Pinpoint the cell where the given text exists, returning its (x, y) midpoint coordinate. 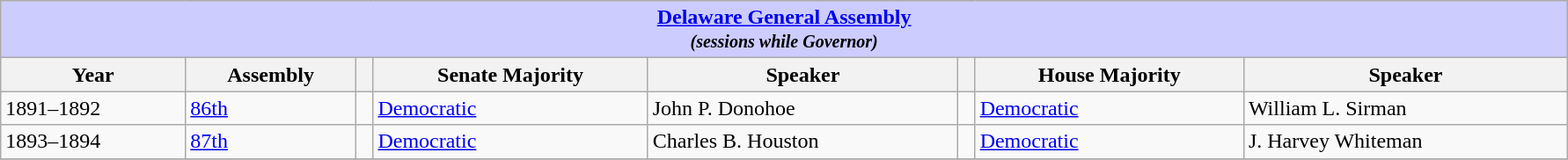
House Majority (1109, 75)
87th (271, 142)
1891–1892 (93, 108)
John P. Donohoe (802, 108)
William L. Sirman (1405, 108)
Assembly (271, 75)
86th (271, 108)
J. Harvey Whiteman (1405, 142)
Charles B. Houston (802, 142)
Year (93, 75)
1893–1894 (93, 142)
Delaware General Assembly (sessions while Governor) (785, 30)
Senate Majority (510, 75)
